Pinpoint the cell where the given text exists, returning its (X, Y) midpoint coordinate. 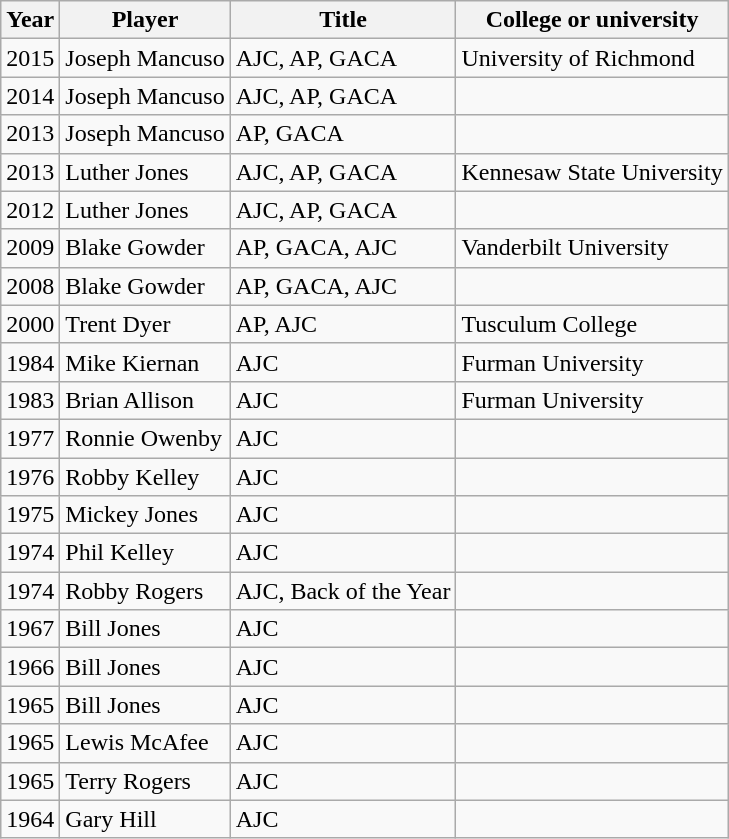
2009 (30, 248)
1966 (30, 667)
Kennesaw State University (592, 172)
Mike Kiernan (145, 362)
1983 (30, 400)
1976 (30, 477)
Trent Dyer (145, 324)
Title (343, 20)
Phil Kelley (145, 553)
Robby Kelley (145, 477)
1967 (30, 629)
AJC, Back of the Year (343, 591)
2014 (30, 96)
1984 (30, 362)
2015 (30, 58)
Terry Rogers (145, 781)
1964 (30, 819)
Year (30, 20)
1977 (30, 438)
Lewis McAfee (145, 743)
Tusculum College (592, 324)
AP, AJC (343, 324)
2012 (30, 210)
Brian Allison (145, 400)
Mickey Jones (145, 515)
2000 (30, 324)
Robby Rogers (145, 591)
AP, GACA (343, 134)
Ronnie Owenby (145, 438)
2008 (30, 286)
Vanderbilt University (592, 248)
1975 (30, 515)
College or university (592, 20)
University of Richmond (592, 58)
Player (145, 20)
Gary Hill (145, 819)
